Return the (x, y) coordinate for the center point of the cell that contains the specified text.  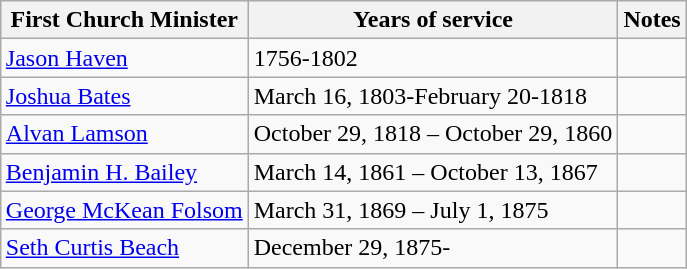
Jason Haven (124, 58)
Seth Curtis Beach (124, 248)
December 29, 1875- (433, 248)
Notes (652, 20)
March 16, 1803-February 20-1818 (433, 96)
Alvan Lamson (124, 134)
October 29, 1818 – October 29, 1860 (433, 134)
George McKean Folsom (124, 210)
Joshua Bates (124, 96)
March 31, 1869 – July 1, 1875 (433, 210)
First Church Minister (124, 20)
Benjamin H. Bailey (124, 172)
March 14, 1861 – October 13, 1867 (433, 172)
Years of service (433, 20)
1756-1802 (433, 58)
